From the cell containing the given text, extract its center point as [X, Y] coordinate. 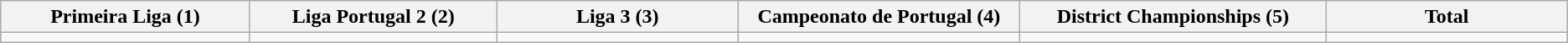
Liga Portugal 2 (2) [374, 17]
Campeonato de Portugal (4) [879, 17]
Total [1447, 17]
Primeira Liga (1) [126, 17]
District Championships (5) [1173, 17]
Liga 3 (3) [617, 17]
